Scan for the cell matching the given text and deliver its [X, Y] coordinate at center. 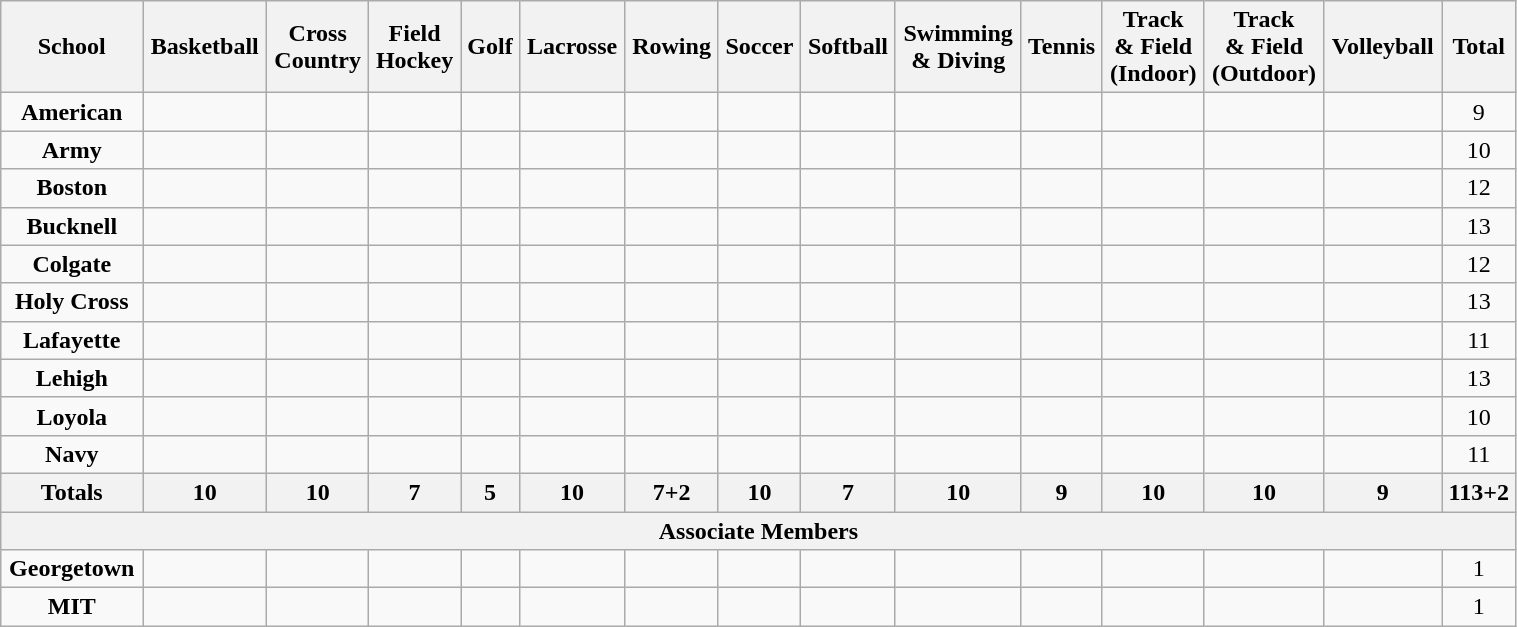
Georgetown [72, 569]
Softball [848, 47]
Golf [490, 47]
MIT [72, 607]
Boston [72, 188]
5 [490, 492]
Track& Field(Outdoor) [1264, 47]
7+2 [672, 492]
FieldHockey [415, 47]
Rowing [672, 47]
Holy Cross [72, 302]
Soccer [759, 47]
American [72, 112]
Associate Members [758, 531]
Total [1480, 47]
Track& Field(Indoor) [1153, 47]
Colgate [72, 264]
Volleyball [1383, 47]
Tennis [1062, 47]
Navy [72, 454]
Army [72, 150]
Loyola [72, 416]
Basketball [205, 47]
CrossCountry [318, 47]
113+2 [1480, 492]
Lafayette [72, 340]
School [72, 47]
Lacrosse [572, 47]
Lehigh [72, 378]
Bucknell [72, 226]
Totals [72, 492]
Swimming& Diving [958, 47]
